Capture the cell that displays the provided text and extract its [X, Y] central coordinate. 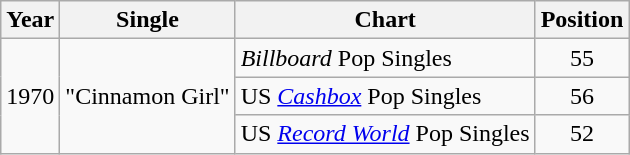
Year [30, 20]
US Record World Pop Singles [385, 134]
"Cinnamon Girl" [148, 96]
1970 [30, 96]
Single [148, 20]
56 [582, 96]
Chart [385, 20]
US Cashbox Pop Singles [385, 96]
Billboard Pop Singles [385, 58]
Position [582, 20]
55 [582, 58]
52 [582, 134]
